Output the (x, y) coordinate of the center of the cell containing the given text.  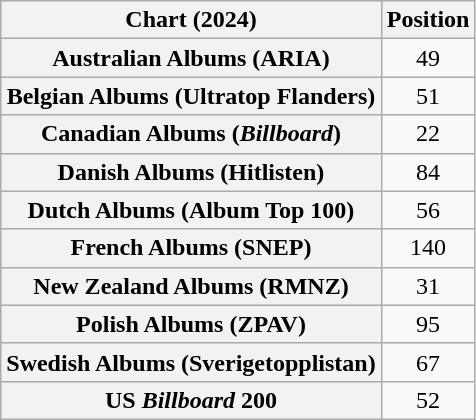
Australian Albums (ARIA) (191, 58)
Danish Albums (Hitlisten) (191, 172)
Position (428, 20)
140 (428, 248)
Swedish Albums (Sverigetopplistan) (191, 362)
49 (428, 58)
95 (428, 324)
Belgian Albums (Ultratop Flanders) (191, 96)
Chart (2024) (191, 20)
US Billboard 200 (191, 400)
New Zealand Albums (RMNZ) (191, 286)
31 (428, 286)
Canadian Albums (Billboard) (191, 134)
51 (428, 96)
56 (428, 210)
67 (428, 362)
84 (428, 172)
52 (428, 400)
Dutch Albums (Album Top 100) (191, 210)
French Albums (SNEP) (191, 248)
Polish Albums (ZPAV) (191, 324)
22 (428, 134)
